Find where the given text appears and provide that cell's center as [X, Y] coordinate. 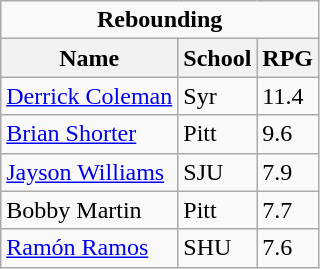
11.4 [288, 96]
7.7 [288, 210]
Rebounding [160, 20]
Name [90, 58]
Syr [218, 96]
7.9 [288, 172]
Derrick Coleman [90, 96]
Bobby Martin [90, 210]
Ramón Ramos [90, 248]
7.6 [288, 248]
RPG [288, 58]
SJU [218, 172]
Brian Shorter [90, 134]
School [218, 58]
Jayson Williams [90, 172]
SHU [218, 248]
9.6 [288, 134]
